Determine the [X, Y] coordinate at the center of the cell enclosing the given text.  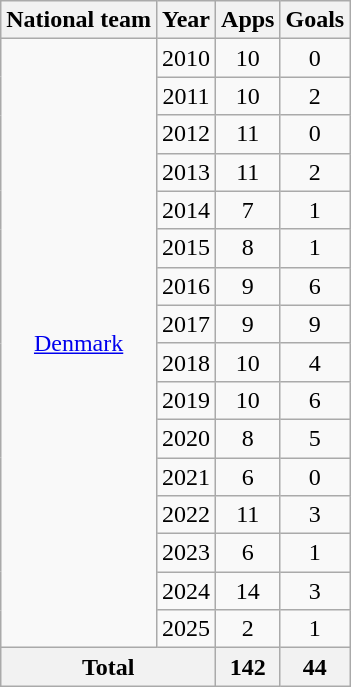
2015 [186, 248]
2017 [186, 324]
142 [248, 667]
2013 [186, 172]
2025 [186, 629]
2012 [186, 134]
Total [108, 667]
2018 [186, 362]
4 [315, 362]
Year [186, 20]
Denmark [79, 344]
44 [315, 667]
National team [79, 20]
Apps [248, 20]
2011 [186, 96]
2023 [186, 553]
5 [315, 438]
2019 [186, 400]
2010 [186, 58]
2014 [186, 210]
14 [248, 591]
2024 [186, 591]
2021 [186, 477]
7 [248, 210]
2022 [186, 515]
2020 [186, 438]
2016 [186, 286]
Goals [315, 20]
